For the text-containing cell, return its midpoint in (x, y) coordinate format. 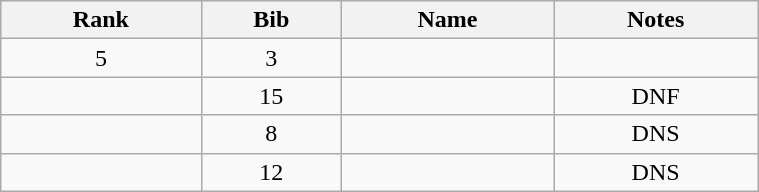
Name (448, 20)
Rank (101, 20)
15 (272, 96)
Notes (656, 20)
DNF (656, 96)
8 (272, 134)
3 (272, 58)
5 (101, 58)
Bib (272, 20)
12 (272, 172)
